Capture the cell that displays the provided text and extract its (X, Y) central coordinate. 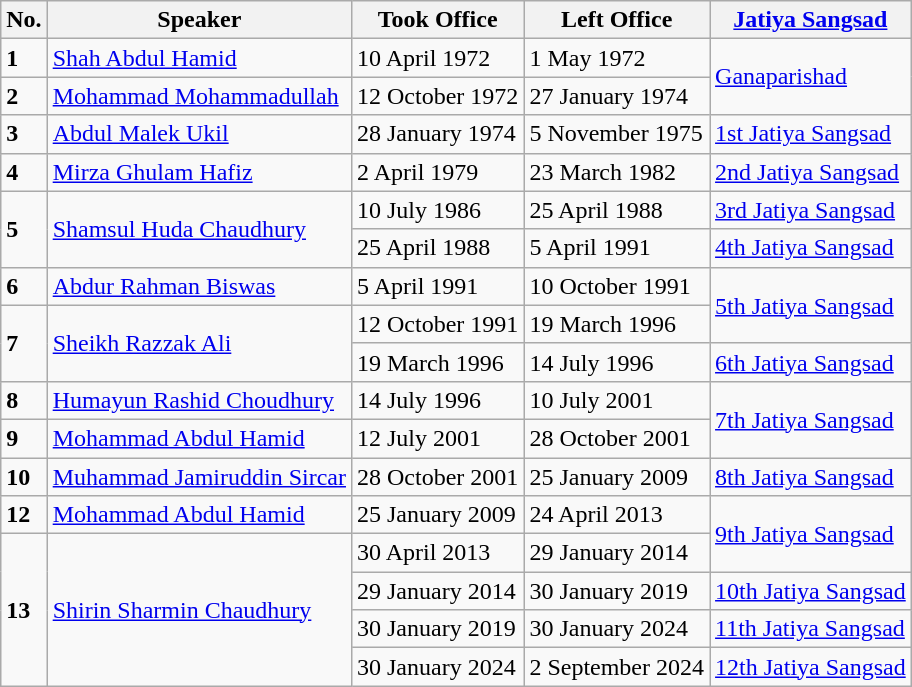
Mohammad Mohammadullah (199, 96)
Shamsul Huda Chaudhury (199, 229)
Speaker (199, 20)
Shirin Sharmin Chaudhury (199, 610)
Jatiya Sangsad (811, 20)
2nd Jatiya Sangsad (811, 172)
10 (24, 477)
12 October 1991 (437, 324)
1st Jatiya Sangsad (811, 134)
Took Office (437, 20)
Muhammad Jamiruddin Sircar (199, 477)
8th Jatiya Sangsad (811, 477)
12th Jatiya Sangsad (811, 667)
1 May 1972 (617, 58)
4 (24, 172)
Humayun Rashid Choudhury (199, 400)
10th Jatiya Sangsad (811, 591)
6 (24, 286)
2 (24, 96)
27 January 1974 (617, 96)
13 (24, 610)
10 July 1986 (437, 210)
No. (24, 20)
24 April 2013 (617, 515)
11th Jatiya Sangsad (811, 629)
Abdul Malek Ukil (199, 134)
5 (24, 229)
Abdur Rahman Biswas (199, 286)
5th Jatiya Sangsad (811, 305)
Left Office (617, 20)
2 September 2024 (617, 667)
Ganaparishad (811, 77)
23 March 1982 (617, 172)
12 (24, 515)
9 (24, 438)
3 (24, 134)
4th Jatiya Sangsad (811, 248)
10 October 1991 (617, 286)
12 July 2001 (437, 438)
8 (24, 400)
Mirza Ghulam Hafiz (199, 172)
5 November 1975 (617, 134)
Shah Abdul Hamid (199, 58)
28 January 1974 (437, 134)
12 October 1972 (437, 96)
7th Jatiya Sangsad (811, 419)
2 April 1979 (437, 172)
9th Jatiya Sangsad (811, 534)
10 July 2001 (617, 400)
1 (24, 58)
Sheikh Razzak Ali (199, 343)
7 (24, 343)
30 April 2013 (437, 553)
10 April 1972 (437, 58)
3rd Jatiya Sangsad (811, 210)
6th Jatiya Sangsad (811, 362)
